Determine the (x, y) coordinate at the center of the cell enclosing the given text.  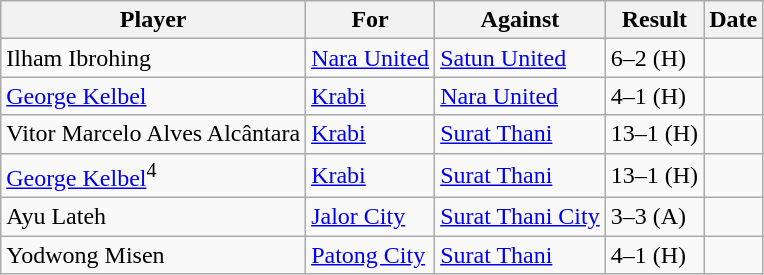
Ayu Lateh (154, 217)
Satun United (520, 58)
Player (154, 20)
Surat Thani City (520, 217)
George Kelbel (154, 96)
6–2 (H) (654, 58)
George Kelbel4 (154, 176)
Against (520, 20)
Jalor City (370, 217)
3–3 (A) (654, 217)
Result (654, 20)
Ilham Ibrohing (154, 58)
Vitor Marcelo Alves Alcântara (154, 134)
Yodwong Misen (154, 255)
Date (734, 20)
Patong City (370, 255)
For (370, 20)
